Identify which cell holds the provided text, then report its [X, Y] central coordinate. 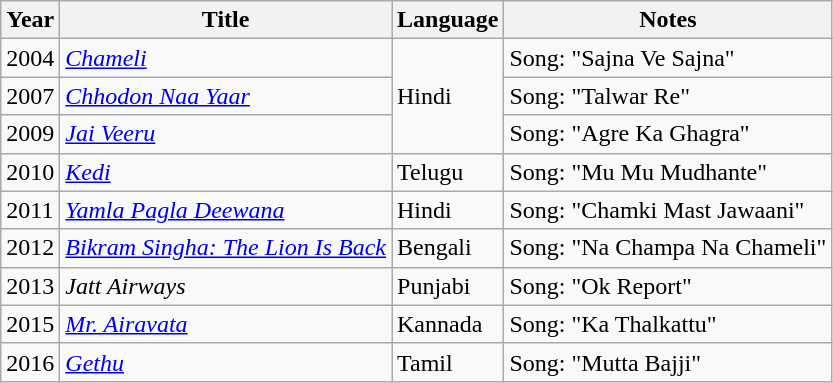
2010 [30, 172]
Jai Veeru [226, 134]
Year [30, 20]
2015 [30, 324]
Yamla Pagla Deewana [226, 210]
2011 [30, 210]
Song: "Na Champa Na Chameli" [668, 248]
Bengali [448, 248]
2013 [30, 286]
Song: "Chamki Mast Jawaani" [668, 210]
Kannada [448, 324]
Song: "Agre Ka Ghagra" [668, 134]
Telugu [448, 172]
Mr. Airavata [226, 324]
Song: "Sajna Ve Sajna" [668, 58]
Chameli [226, 58]
Song: "Mutta Bajji" [668, 362]
Bikram Singha: The Lion Is Back [226, 248]
Song: "Talwar Re" [668, 96]
Tamil [448, 362]
Song: "Ok Report" [668, 286]
Notes [668, 20]
2016 [30, 362]
2007 [30, 96]
Song: "Mu Mu Mudhante" [668, 172]
Jatt Airways [226, 286]
Punjabi [448, 286]
Gethu [226, 362]
Song: "Ka Thalkattu" [668, 324]
2009 [30, 134]
Kedi [226, 172]
Language [448, 20]
Title [226, 20]
2012 [30, 248]
Chhodon Naa Yaar [226, 96]
2004 [30, 58]
